For the text-containing cell, return its midpoint in (x, y) coordinate format. 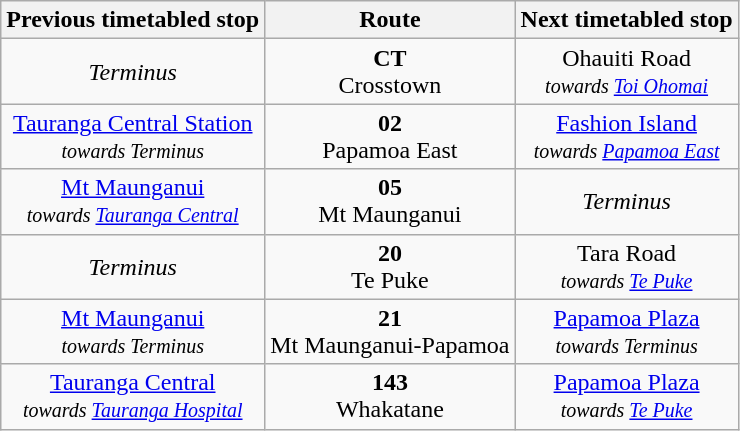
21Mt Maunganui-Papamoa (390, 332)
Route (390, 20)
Papamoa Plaza towards Terminus (626, 332)
Mt Maunganuitowards Terminus (133, 332)
05Mt Maunganui (390, 202)
Fashion Island towards Papamoa East (626, 136)
CTCrosstown (390, 72)
Papamoa Plaza towards Te Puke (626, 396)
Tauranga Central Station towards Terminus (133, 136)
143Whakatane (390, 396)
Tauranga Centraltowards Tauranga Hospital (133, 396)
20Te Puke (390, 266)
Next timetabled stop (626, 20)
Previous timetabled stop (133, 20)
Ohauiti Road towards Toi Ohomai (626, 72)
Mt Maunganui towards Tauranga Central (133, 202)
02Papamoa East (390, 136)
Tara Road towards Te Puke (626, 266)
